From the cell containing the given text, extract its center point as (X, Y) coordinate. 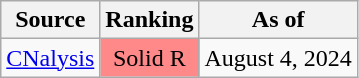
As of (278, 20)
CNalysis (50, 58)
August 4, 2024 (278, 58)
Ranking (150, 20)
Source (50, 20)
Solid R (150, 58)
